Return the [X, Y] coordinate for the center point of the cell that contains the specified text.  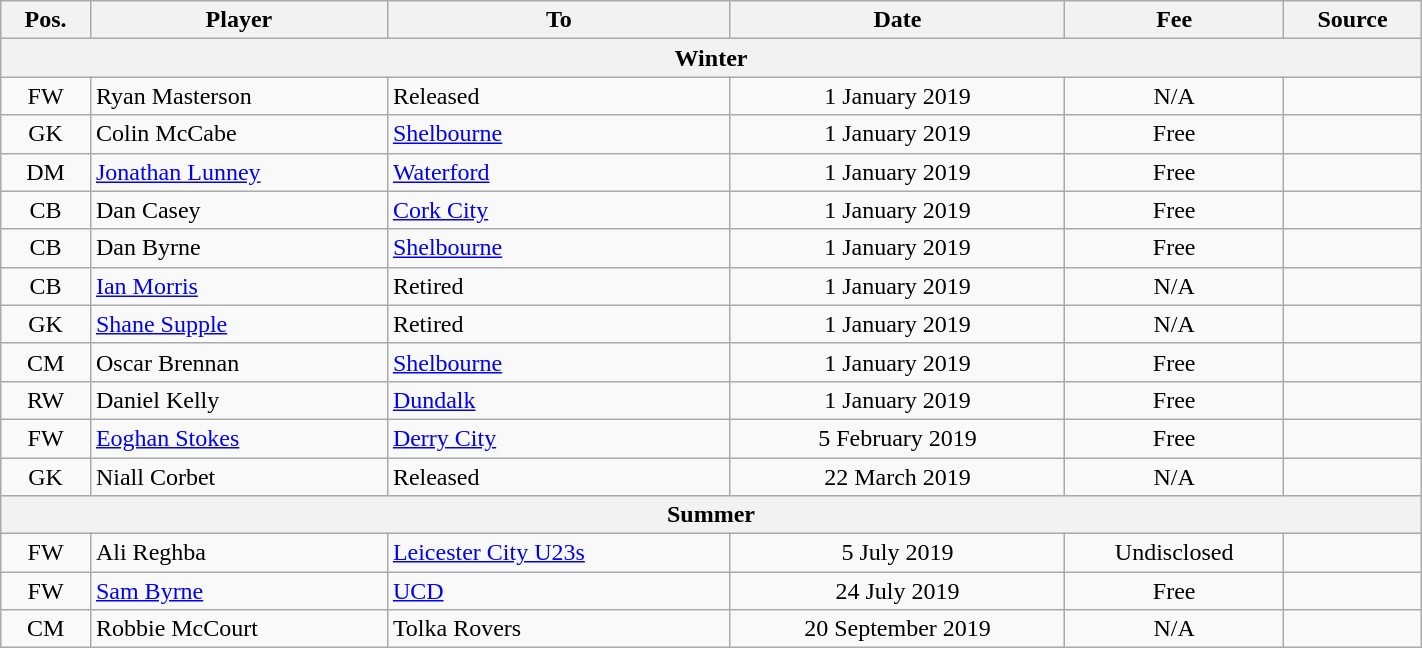
Ian Morris [238, 286]
Daniel Kelly [238, 400]
Winter [711, 58]
Sam Byrne [238, 591]
Cork City [558, 210]
Dundalk [558, 400]
Undisclosed [1174, 553]
Dan Byrne [238, 248]
Robbie McCourt [238, 629]
Colin McCabe [238, 134]
Oscar Brennan [238, 362]
DM [46, 172]
Pos. [46, 20]
24 July 2019 [897, 591]
To [558, 20]
5 February 2019 [897, 438]
20 September 2019 [897, 629]
22 March 2019 [897, 477]
Dan Casey [238, 210]
5 July 2019 [897, 553]
Date [897, 20]
Tolka Rovers [558, 629]
Eoghan Stokes [238, 438]
Jonathan Lunney [238, 172]
Ryan Masterson [238, 96]
Leicester City U23s [558, 553]
Player [238, 20]
Waterford [558, 172]
Ali Reghba [238, 553]
Fee [1174, 20]
UCD [558, 591]
Source [1352, 20]
Niall Corbet [238, 477]
Summer [711, 515]
Shane Supple [238, 324]
Derry City [558, 438]
RW [46, 400]
